Output the [x, y] coordinate of the center of the cell containing the given text.  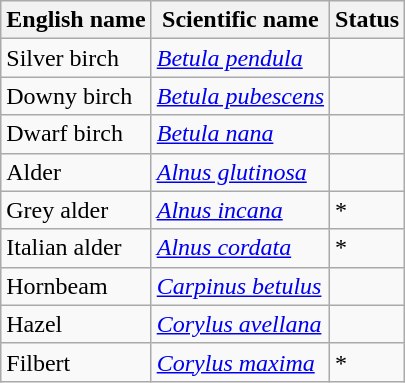
Alder [76, 172]
Alnus glutinosa [240, 172]
Betula pendula [240, 58]
Dwarf birch [76, 134]
Carpinus betulus [240, 286]
Alnus incana [240, 210]
Hazel [76, 324]
Italian alder [76, 248]
Status [368, 20]
Grey alder [76, 210]
Filbert [76, 362]
Scientific name [240, 20]
Betula nana [240, 134]
Corylus avellana [240, 324]
Corylus maxima [240, 362]
Alnus cordata [240, 248]
Downy birch [76, 96]
English name [76, 20]
Betula pubescens [240, 96]
Silver birch [76, 58]
Hornbeam [76, 286]
